Determine the (X, Y) coordinate at the center of the cell enclosing the given text.  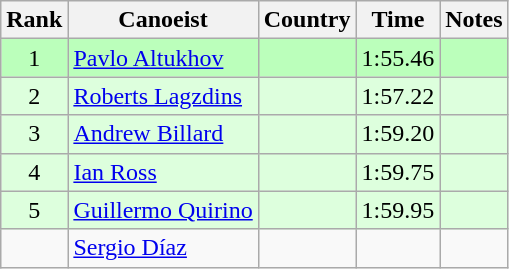
5 (34, 210)
Country (307, 20)
Rank (34, 20)
Time (398, 20)
1:59.20 (398, 134)
Ian Ross (163, 172)
1:59.75 (398, 172)
Notes (474, 20)
Andrew Billard (163, 134)
Sergio Díaz (163, 248)
4 (34, 172)
1 (34, 58)
Pavlo Altukhov (163, 58)
Canoeist (163, 20)
Guillermo Quirino (163, 210)
3 (34, 134)
1:59.95 (398, 210)
1:57.22 (398, 96)
2 (34, 96)
Roberts Lagzdins (163, 96)
1:55.46 (398, 58)
